Search for the cell housing the specified text and yield its [X, Y] center coordinate. 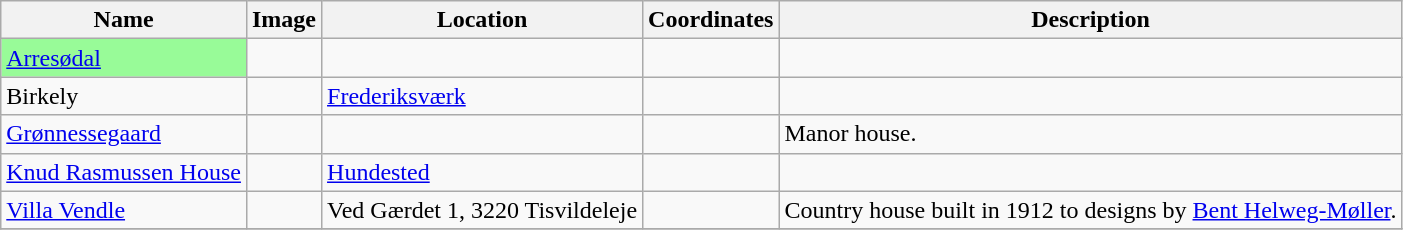
Frederiksværk [482, 96]
Description [1090, 20]
Grønnessegaard [124, 134]
Name [124, 20]
Location [482, 20]
Ved Gærdet 1, 3220 Tisvildeleje [482, 210]
Birkely [124, 96]
Coordinates [711, 20]
Image [284, 20]
Hundested [482, 172]
Arresødal [124, 58]
Country house built in 1912 to designs by Bent Helweg-Møller. [1090, 210]
Knud Rasmussen House [124, 172]
Manor house. [1090, 134]
Villa Vendle [124, 210]
